Extract the [x, y] coordinate from the center of the cell holding the provided text.  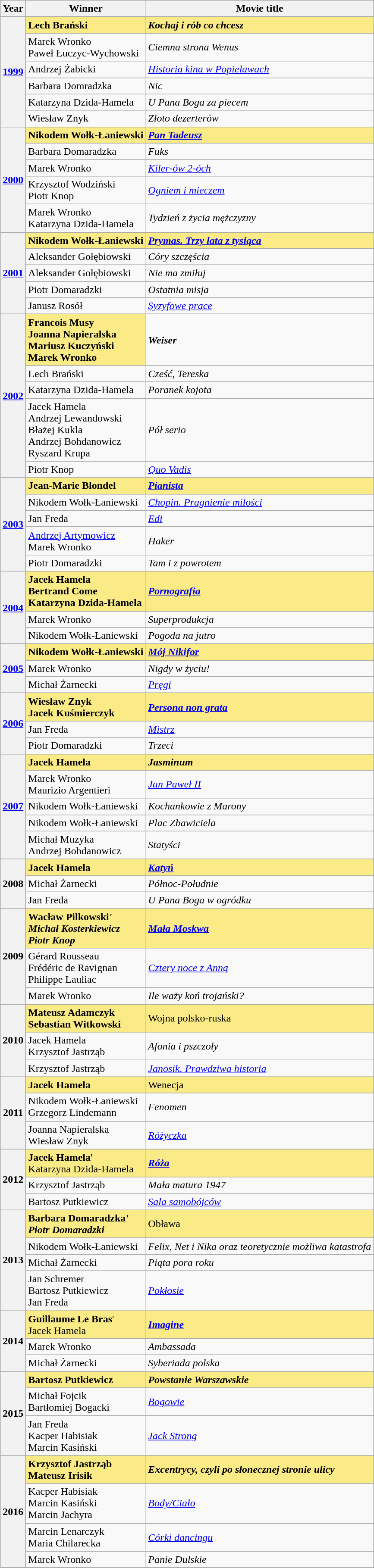
Złoto dezerterów [260, 119]
Tydzień z życia mężczyzny [260, 218]
Weiser [260, 340]
2006 [13, 723]
2010 [13, 1040]
Joanna NapieralskaWiesław Znyk [86, 1135]
Fuks [260, 151]
Jan Paweł II [260, 784]
Janusz Rosół [86, 306]
Guillaume Le Bras'Jacek Hamela [86, 1324]
Plac Zbawiciela [260, 823]
Marek WronkoPaweł Łuczyc-Wychowski [86, 47]
Michał MuzykaAndrzej Bohdanowicz [86, 845]
Michał FojcikBartłomiej Bogacki [86, 1402]
Trzeci [260, 746]
Historia kina w Popielawach [260, 69]
Wiesław Znyk [86, 119]
2003 [13, 524]
Piąta pora roku [260, 1262]
Janosik. Prawdziwa historia [260, 1068]
Pornografia [260, 591]
Jacek HamelaKrzysztof Jastrząb [86, 1046]
Ostatnia misja [260, 290]
Superprodukcja [260, 619]
Pokłosie [260, 1290]
Andrzej Żabicki [86, 69]
2007 [13, 806]
Mój Nikifor [260, 652]
Andrzej ArtymowiczMarek Wronko [86, 540]
Różyczka [260, 1135]
Marcin LenarczykMaria Chilarecka [86, 1537]
Poranek kojota [260, 390]
Pianista [260, 486]
Imagine [260, 1324]
Pół serio [260, 430]
2015 [13, 1414]
Wiesław ZnykJacek Kuśmierczyk [86, 707]
Katyń [260, 867]
Chopin. Pragnienie miłości [260, 502]
2016 [13, 1512]
Wojna polsko-ruska [260, 1018]
Pogoda na jutro [260, 636]
U Pana Boga w ogródku [260, 900]
2014 [13, 1340]
Ogniem i mieczem [260, 190]
Haker [260, 540]
Cztery noce z Anną [260, 968]
Pręgi [260, 685]
Gérard RousseauFrédéric de RavignanPhilippe Lauliac [86, 968]
Mistrz [260, 729]
Kacper HabisiakMarcin KasińskiMarcin Jachyra [86, 1503]
Północ-Południe [260, 884]
Ile waży koń trojański? [260, 996]
2004 [13, 607]
Jack Strong [260, 1436]
Nic [260, 86]
Ambassada [260, 1347]
Kochaj i rób co chcesz [260, 25]
Marek WronkoKatarzyna Dzida-Hamela [86, 218]
Obława [260, 1224]
Ciemna strona Wenus [260, 47]
2000 [13, 179]
Tam i z powrotem [260, 563]
Statyści [260, 845]
Pan Tadeusz [260, 135]
Wenecja [260, 1085]
Róża [260, 1163]
Movie title [260, 9]
Persona non grata [260, 707]
2011 [13, 1113]
Krzysztof WodzińskiPiotr Knop [86, 190]
Mateusz AdamczykSebastian Witkowski [86, 1018]
Jacek HamelaAndrzej LewandowskiBłażej KuklaAndrzej BohdanowiczRyszard Krupa [86, 430]
Nie ma zmiłuj [260, 273]
Excentrycy, czyli po słonecznej stronie ulicy [260, 1470]
Barbara Domradzka [86, 86]
2012 [13, 1179]
Krzysztof JastrząbMateusz Irisik [86, 1470]
Syzyfowe prace [260, 306]
Sala samobójców [260, 1202]
Powstanie Warszawskie [260, 1380]
Cześć, Tereska [260, 374]
Kiler-ów 2-óch [260, 168]
Jasminum [260, 762]
2002 [13, 396]
Quo Vadis [260, 469]
1999 [13, 72]
Nikodem Wołk-ŁaniewskiGrzegorz Lindemann [86, 1107]
Córy szczęścia [260, 257]
Marek WronkoMaurizio Argentieri [86, 784]
Jacek HamelaBertrand ComeKatarzyna Dzida-Hamela [86, 591]
2008 [13, 884]
2013 [13, 1260]
Winner [86, 9]
Prymas. Trzy lata z tysiąca [260, 240]
Jan SchremerBartosz PutkiewiczJan Freda [86, 1290]
Mała Moskwa [260, 928]
Barbara Domaradzka [86, 151]
Syberiada polska [260, 1363]
Kochankowie z Marony [260, 806]
Edi [260, 519]
Piotr Knop [86, 469]
Bogowie [260, 1402]
Fenomen [260, 1107]
Body/Ciało [260, 1503]
Nigdy w życiu! [260, 668]
Felix, Net i Nika oraz teoretycznie możliwa katastrofa [260, 1246]
Afonia i pszczoły [260, 1046]
2001 [13, 273]
Francois MusyJoanna NapieralskaMariusz KuczyńskiMarek Wronko [86, 340]
Wacław Pilkowski'Michał KosterkiewiczPiotr Knop [86, 928]
Year [13, 9]
Jean-Marie Blondel [86, 486]
Panie Dulskie [260, 1559]
Jan FredaKacper HabisiakMarcin Kasiński [86, 1436]
Barbara Domaradzka'Piotr Domaradzki [86, 1224]
2005 [13, 668]
Jacek Hamela'Katarzyna Dzida-Hamela [86, 1163]
2009 [13, 956]
Córki dancingu [260, 1537]
Mała matura 1947 [260, 1185]
U Pana Boga za piecem [260, 102]
